Find where the given text appears and provide that cell's center as [x, y] coordinate. 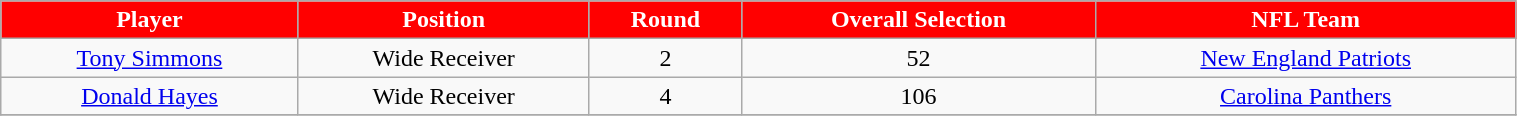
2 [666, 58]
Donald Hayes [150, 96]
New England Patriots [1306, 58]
Position [444, 20]
4 [666, 96]
Overall Selection [919, 20]
Carolina Panthers [1306, 96]
52 [919, 58]
Round [666, 20]
Player [150, 20]
106 [919, 96]
NFL Team [1306, 20]
Tony Simmons [150, 58]
